Identify which cell holds the provided text, then report its [X, Y] central coordinate. 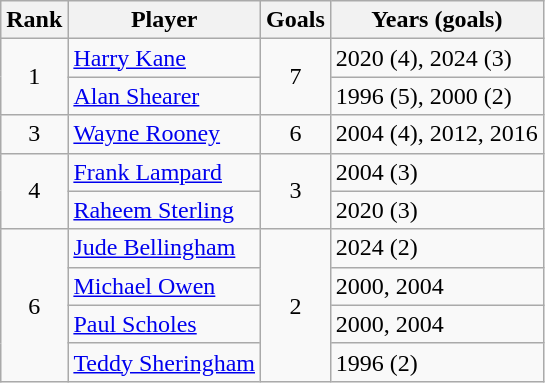
2 [296, 305]
Rank [34, 20]
Player [164, 20]
Harry Kane [164, 58]
2004 (3) [436, 172]
2020 (3) [436, 210]
2004 (4), 2012, 2016 [436, 134]
1 [34, 77]
Years (goals) [436, 20]
Raheem Sterling [164, 210]
Goals [296, 20]
1996 (5), 2000 (2) [436, 96]
7 [296, 77]
Wayne Rooney [164, 134]
Frank Lampard [164, 172]
Teddy Sheringham [164, 362]
4 [34, 191]
2024 (2) [436, 248]
Paul Scholes [164, 324]
Alan Shearer [164, 96]
1996 (2) [436, 362]
Jude Bellingham [164, 248]
2020 (4), 2024 (3) [436, 58]
Michael Owen [164, 286]
